Search for the cell housing the specified text and yield its [x, y] center coordinate. 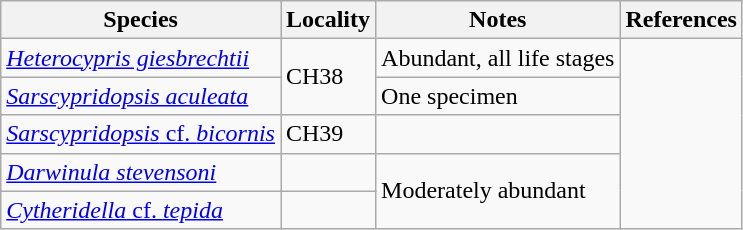
Cytheridella cf. tepida [141, 210]
Abundant, all life stages [498, 58]
Heterocypris giesbrechtii [141, 58]
Moderately abundant [498, 191]
Notes [498, 20]
Sarscypridopsis aculeata [141, 96]
Locality [328, 20]
Species [141, 20]
CH39 [328, 134]
References [682, 20]
Darwinula stevensoni [141, 172]
Sarscypridopsis cf. bicornis [141, 134]
One specimen [498, 96]
CH38 [328, 77]
